For the text-containing cell, return its midpoint in [X, Y] coordinate format. 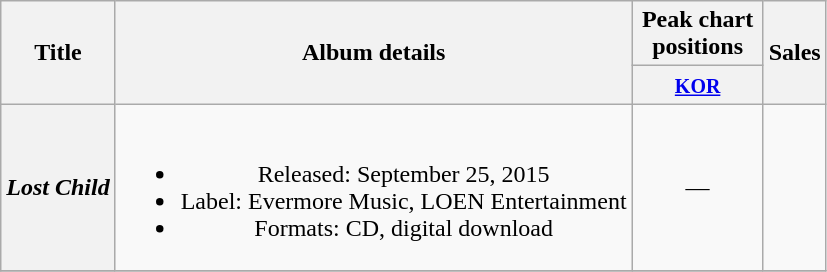
Title [58, 52]
Released: September 25, 2015Label: Evermore Music, LOEN EntertainmentFormats: CD, digital download [374, 188]
Sales [794, 52]
Lost Child [58, 188]
— [698, 188]
Album details [374, 52]
Peak chart positions [698, 34]
KOR [698, 85]
